Determine the (X, Y) coordinate at the center of the cell enclosing the given text.  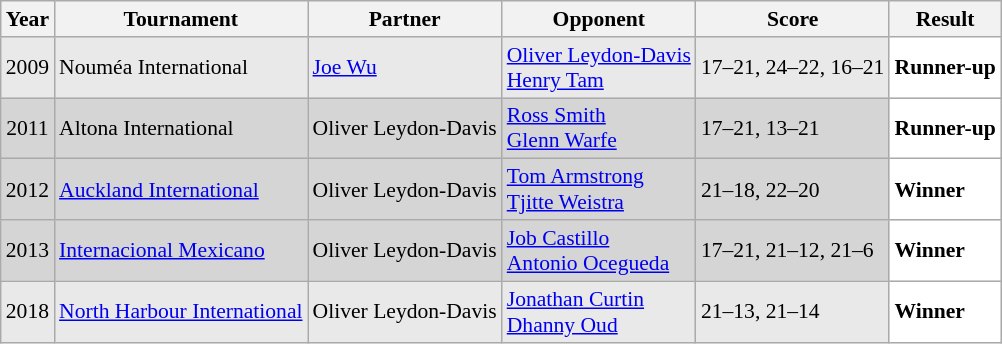
21–18, 22–20 (793, 190)
Oliver Leydon-Davis Henry Tam (599, 68)
2013 (28, 250)
Tournament (181, 19)
2011 (28, 128)
17–21, 21–12, 21–6 (793, 250)
Jonathan Curtin Dhanny Oud (599, 312)
Job Castillo Antonio Ocegueda (599, 250)
Score (793, 19)
Internacional Mexicano (181, 250)
Nouméa International (181, 68)
Opponent (599, 19)
2018 (28, 312)
Auckland International (181, 190)
17–21, 24–22, 16–21 (793, 68)
Joe Wu (405, 68)
Result (944, 19)
Year (28, 19)
Tom Armstrong Tjitte Weistra (599, 190)
Ross Smith Glenn Warfe (599, 128)
21–13, 21–14 (793, 312)
2012 (28, 190)
North Harbour International (181, 312)
Partner (405, 19)
17–21, 13–21 (793, 128)
Altona International (181, 128)
2009 (28, 68)
